Find where the given text appears and provide that cell's center as (X, Y) coordinate. 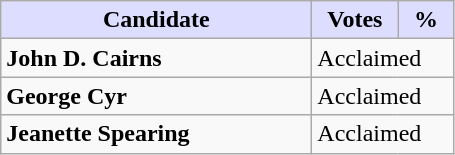
Votes (355, 20)
Candidate (156, 20)
Jeanette Spearing (156, 134)
John D. Cairns (156, 58)
% (426, 20)
George Cyr (156, 96)
